Detect which cell encompasses the target text, then output its [X, Y] center coordinate. 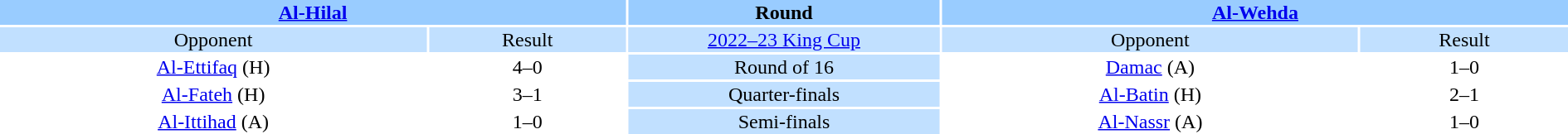
Al-Ettifaq (H) [213, 67]
2–1 [1464, 94]
Damac (A) [1150, 67]
Semi-finals [784, 122]
4–0 [528, 67]
Round [784, 12]
Al-Hilal [313, 12]
2022–23 King Cup [784, 40]
Al-Ittihad (A) [213, 122]
Quarter-finals [784, 94]
Round of 16 [784, 67]
Al-Fateh (H) [213, 94]
Al-Wehda [1255, 12]
3–1 [528, 94]
Al-Nassr (A) [1150, 122]
Al-Batin (H) [1150, 94]
